Detect which cell encompasses the target text, then output its (X, Y) center coordinate. 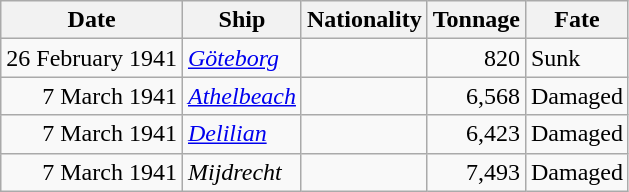
26 February 1941 (92, 58)
Göteborg (242, 58)
Nationality (364, 20)
Mijdrecht (242, 172)
Fate (576, 20)
Ship (242, 20)
Athelbeach (242, 96)
Delilian (242, 134)
Date (92, 20)
6,423 (476, 134)
820 (476, 58)
6,568 (476, 96)
Tonnage (476, 20)
7,493 (476, 172)
Sunk (576, 58)
